Detect which cell encompasses the target text, then output its [x, y] center coordinate. 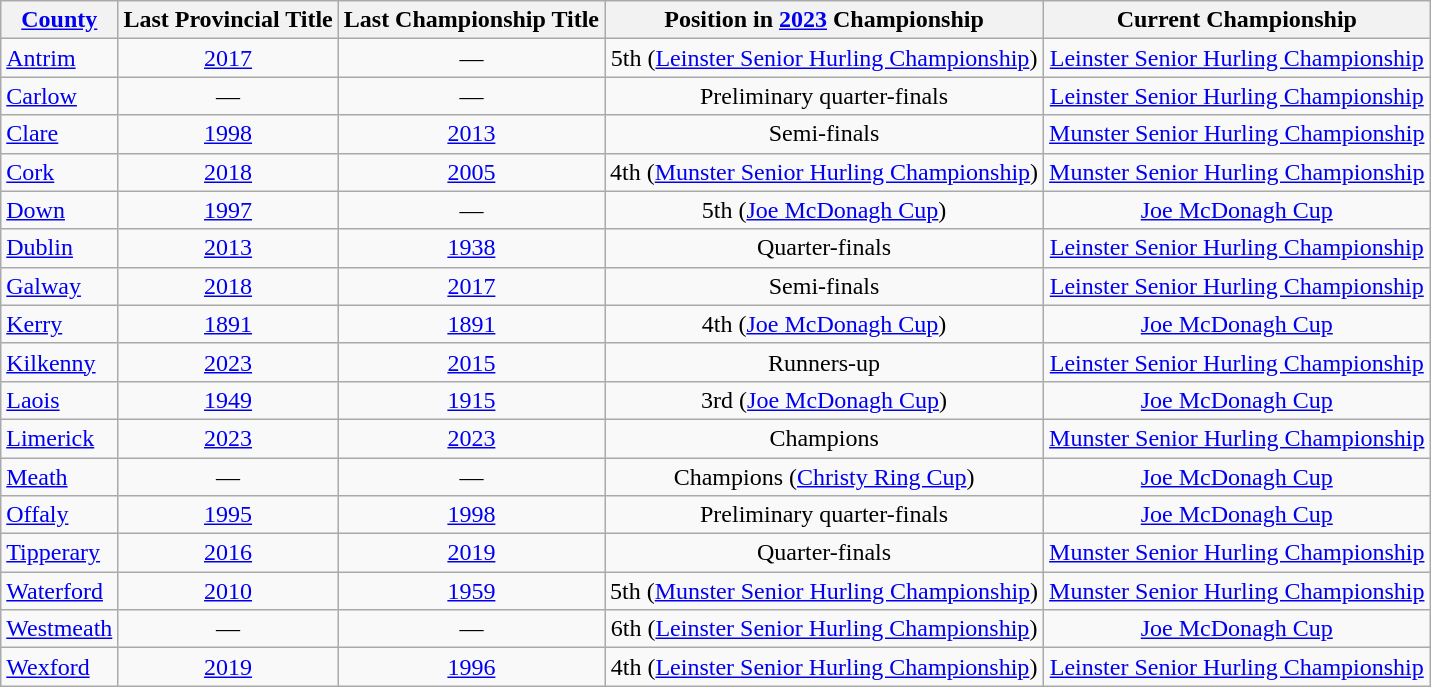
6th (Leinster Senior Hurling Championship) [824, 629]
Tipperary [60, 553]
Galway [60, 286]
1959 [471, 591]
Laois [60, 400]
Offaly [60, 515]
1938 [471, 248]
Down [60, 210]
Kerry [60, 324]
1949 [228, 400]
Champions (Christy Ring Cup) [824, 477]
Last Provincial Title [228, 20]
2015 [471, 362]
5th (Joe McDonagh Cup) [824, 210]
Meath [60, 477]
Wexford [60, 667]
Carlow [60, 96]
1997 [228, 210]
Waterford [60, 591]
Dublin [60, 248]
5th (Munster Senior Hurling Championship) [824, 591]
Current Championship [1237, 20]
1996 [471, 667]
Runners-up [824, 362]
County [60, 20]
5th (Leinster Senior Hurling Championship) [824, 58]
4th (Munster Senior Hurling Championship) [824, 172]
Champions [824, 438]
Cork [60, 172]
1995 [228, 515]
Last Championship Title [471, 20]
2010 [228, 591]
Kilkenny [60, 362]
3rd (Joe McDonagh Cup) [824, 400]
Antrim [60, 58]
2016 [228, 553]
4th (Leinster Senior Hurling Championship) [824, 667]
Westmeath [60, 629]
Limerick [60, 438]
2005 [471, 172]
Clare [60, 134]
1915 [471, 400]
4th (Joe McDonagh Cup) [824, 324]
Position in 2023 Championship [824, 20]
